Return the [X, Y] coordinate for the center point of the cell that contains the specified text.  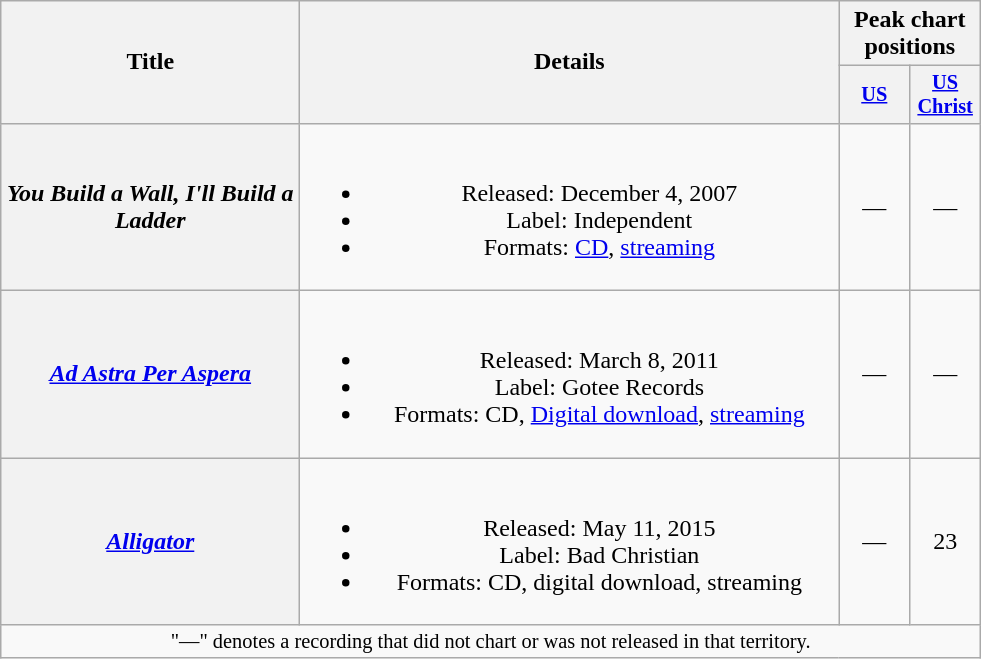
Released: December 4, 2007Label: IndependentFormats: CD, streaming [570, 206]
You Build a Wall, I'll Build a Ladder [150, 206]
Released: May 11, 2015Label: Bad ChristianFormats: CD, digital download, streaming [570, 542]
"—" denotes a recording that did not chart or was not released in that territory. [491, 642]
23 [946, 542]
Alligator [150, 542]
Released: March 8, 2011Label: Gotee RecordsFormats: CD, Digital download, streaming [570, 374]
Title [150, 62]
Details [570, 62]
Peak chart positions [910, 34]
US [874, 95]
USChrist [946, 95]
Ad Astra Per Aspera [150, 374]
